Return the (x, y) coordinate for the center point of the cell that contains the specified text.  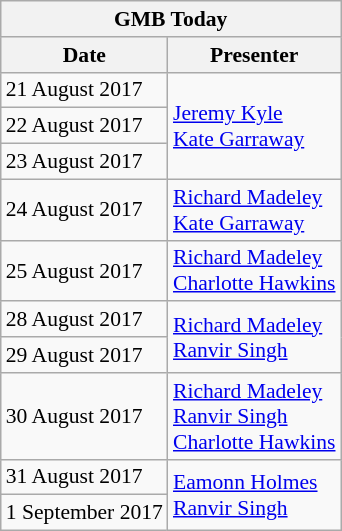
Date (84, 55)
Eamonn Holmes Ranvir Singh (254, 494)
GMB Today (171, 19)
28 August 2017 (84, 320)
31 August 2017 (84, 477)
Richard Madeley Ranvir Singh Charlotte Hawkins (254, 416)
Richard Madeley Kate Garraway (254, 210)
21 August 2017 (84, 90)
24 August 2017 (84, 210)
22 August 2017 (84, 126)
Presenter (254, 55)
Jeremy Kyle Kate Garraway (254, 126)
Richard Madeley Charlotte Hawkins (254, 270)
Richard Madeley Ranvir Singh (254, 338)
30 August 2017 (84, 416)
23 August 2017 (84, 162)
29 August 2017 (84, 355)
1 September 2017 (84, 513)
25 August 2017 (84, 270)
